Pinpoint the cell where the given text exists, returning its [x, y] midpoint coordinate. 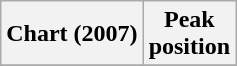
Peak position [189, 34]
Chart (2007) [72, 34]
